Output the (x, y) coordinate of the center of the cell containing the given text.  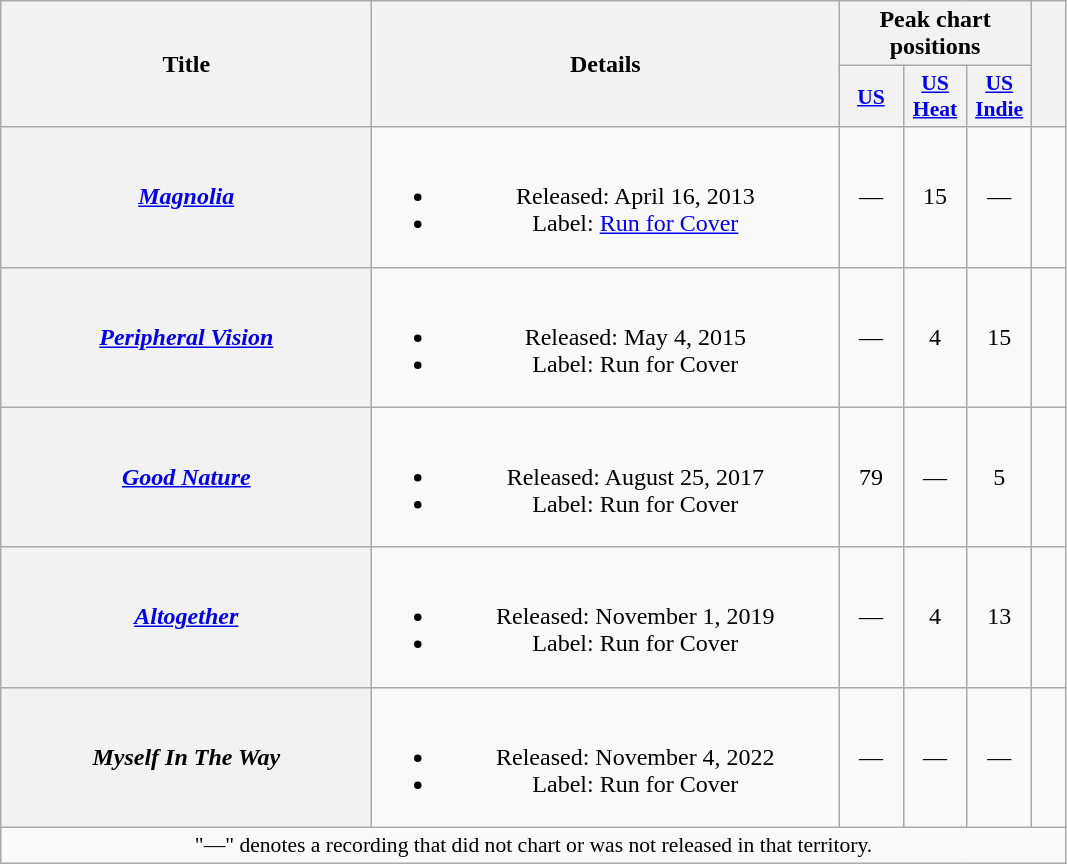
Released: April 16, 2013Label: Run for Cover (606, 197)
Title (186, 64)
Details (606, 64)
US (871, 96)
Good Nature (186, 477)
Released: November 1, 2019Label: Run for Cover (606, 617)
"—" denotes a recording that did not chart or was not released in that territory. (534, 845)
79 (871, 477)
Altogether (186, 617)
Released: November 4, 2022Label: Run for Cover (606, 757)
USHeat (935, 96)
5 (999, 477)
Myself In The Way (186, 757)
Magnolia (186, 197)
13 (999, 617)
USIndie (999, 96)
Peripheral Vision (186, 337)
Peak chart positions (935, 34)
Released: May 4, 2015Label: Run for Cover (606, 337)
Released: August 25, 2017Label: Run for Cover (606, 477)
